Return the (X, Y) coordinate for the center point of the cell that contains the specified text.  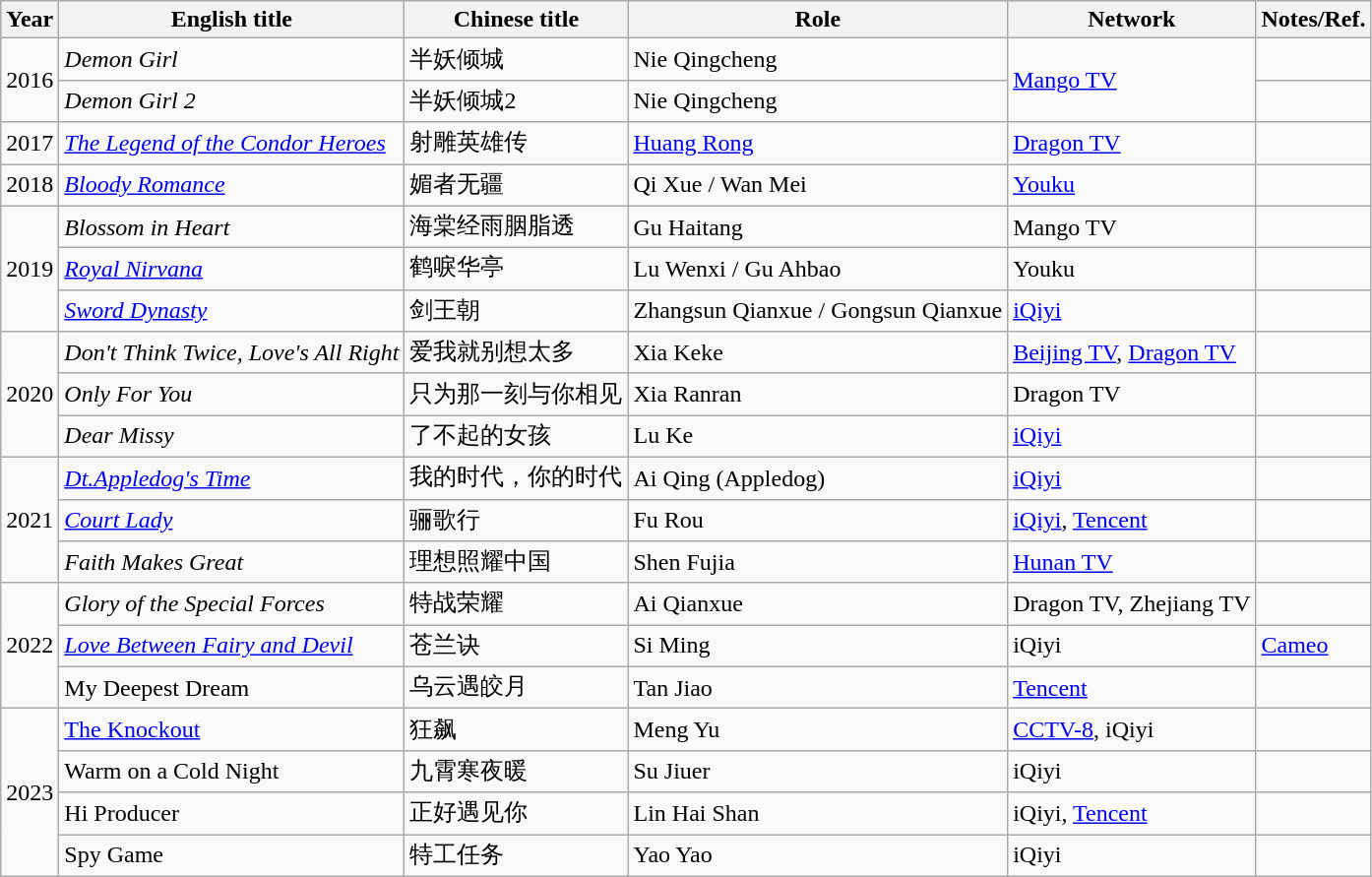
Glory of the Special Forces (232, 604)
媚者无疆 (516, 185)
特战荣耀 (516, 604)
Role (818, 20)
Blossom in Heart (232, 226)
Xia Keke (818, 352)
The Knockout (232, 730)
Fu Rou (818, 520)
理想照耀中国 (516, 563)
Dt.Appledog's Time (232, 478)
Lin Hai Shan (818, 813)
Bloody Romance (232, 185)
半妖倾城 (516, 59)
Beijing TV, Dragon TV (1132, 352)
Hunan TV (1132, 563)
Huang Rong (818, 144)
Love Between Fairy and Devil (232, 646)
Chinese title (516, 20)
九霄寒夜暖 (516, 772)
了不起的女孩 (516, 437)
2019 (30, 269)
2021 (30, 520)
Ai Qianxue (818, 604)
Royal Nirvana (232, 270)
乌云遇皎月 (516, 687)
Demon Girl 2 (232, 100)
Tan Jiao (818, 687)
Yao Yao (818, 856)
苍兰诀 (516, 646)
Faith Makes Great (232, 563)
半妖倾城2 (516, 100)
Qi Xue / Wan Mei (818, 185)
特工任务 (516, 856)
2022 (30, 646)
Zhangsun Qianxue / Gongsun Qianxue (818, 311)
2023 (30, 792)
Demon Girl (232, 59)
狂飙 (516, 730)
Don't Think Twice, Love's All Right (232, 352)
Gu Haitang (818, 226)
正好遇见你 (516, 813)
鹤唳华亭 (516, 270)
Su Jiuer (818, 772)
剑王朝 (516, 311)
My Deepest Dream (232, 687)
2018 (30, 185)
2020 (30, 395)
Spy Game (232, 856)
Meng Yu (818, 730)
Only For You (232, 394)
Lu Wenxi / Gu Ahbao (818, 270)
海棠经雨胭脂透 (516, 226)
Dear Missy (232, 437)
骊歌行 (516, 520)
Sword Dynasty (232, 311)
2016 (30, 81)
Lu Ke (818, 437)
Network (1132, 20)
Year (30, 20)
Tencent (1132, 687)
我的时代，你的时代 (516, 478)
Xia Ranran (818, 394)
Notes/Ref. (1313, 20)
射雕英雄传 (516, 144)
Hi Producer (232, 813)
CCTV-8, iQiyi (1132, 730)
English title (232, 20)
Si Ming (818, 646)
The Legend of the Condor Heroes (232, 144)
Ai Qing (Appledog) (818, 478)
Shen Fujia (818, 563)
Cameo (1313, 646)
2017 (30, 144)
Dragon TV, Zhejiang TV (1132, 604)
Court Lady (232, 520)
爱我就别想太多 (516, 352)
只为那一刻与你相见 (516, 394)
Warm on a Cold Night (232, 772)
